Scan for the cell matching the given text and deliver its (x, y) coordinate at center. 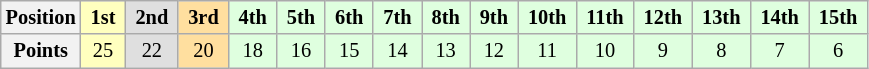
1st (104, 17)
4th (253, 17)
13th (721, 17)
9th (494, 17)
8 (721, 51)
13 (446, 51)
2nd (152, 17)
12th (663, 17)
15th (838, 17)
14th (779, 17)
20 (203, 51)
12 (494, 51)
Position (41, 17)
11 (547, 51)
3rd (203, 17)
10th (547, 17)
10 (604, 51)
6 (838, 51)
11th (604, 17)
18 (253, 51)
16 (301, 51)
15 (349, 51)
6th (349, 17)
5th (301, 17)
14 (397, 51)
8th (446, 17)
25 (104, 51)
7 (779, 51)
7th (397, 17)
9 (663, 51)
22 (152, 51)
Points (41, 51)
